Find where the given text appears and provide that cell's center as [x, y] coordinate. 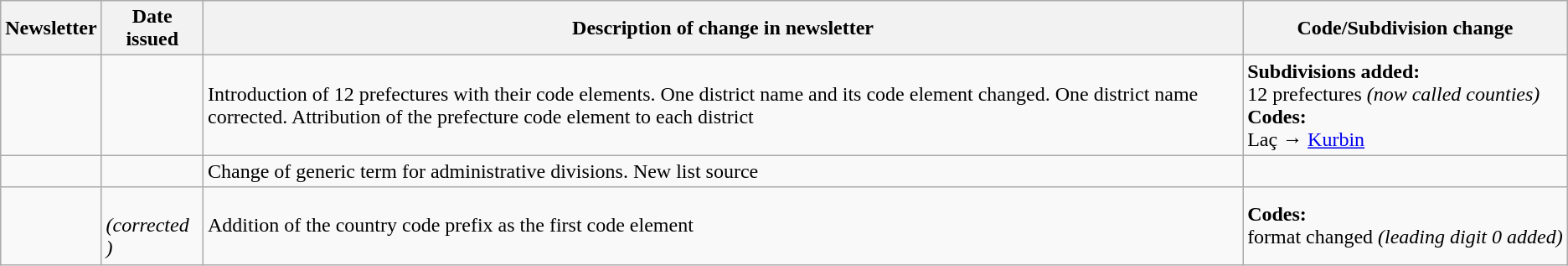
Code/Subdivision change [1406, 29]
Codes: format changed (leading digit 0 added) [1406, 226]
Date issued [152, 29]
Subdivisions added: 12 prefectures (now called counties) Codes: Laç → Kurbin [1406, 106]
Newsletter [51, 29]
Change of generic term for administrative divisions. New list source [722, 171]
Description of change in newsletter [722, 29]
(corrected ) [152, 226]
Addition of the country code prefix as the first code element [722, 226]
